Search for the cell housing the specified text and yield its (X, Y) center coordinate. 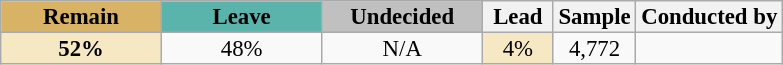
Lead (518, 17)
48% (242, 49)
Conducted by (710, 17)
Sample (594, 17)
52% (82, 49)
Remain (82, 17)
Leave (242, 17)
4% (518, 49)
N/A (402, 49)
4,772 (594, 49)
Undecided (402, 17)
